From the cell containing the given text, extract its center point as (X, Y) coordinate. 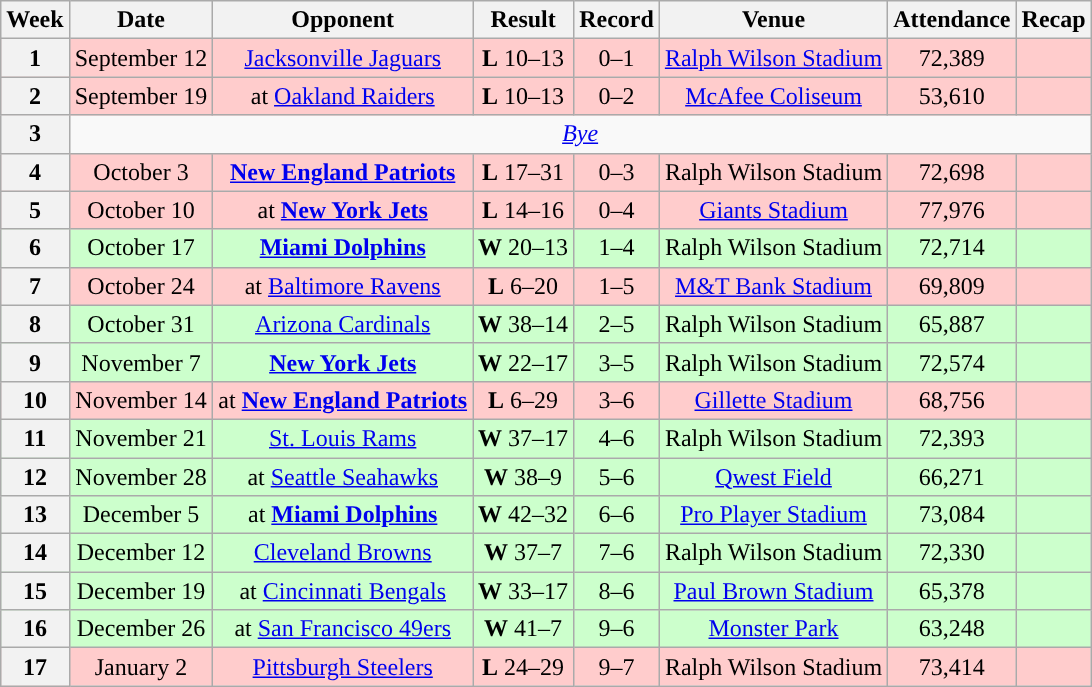
9–7 (617, 667)
at Baltimore Ravens (343, 286)
October 3 (141, 172)
4 (35, 172)
1–5 (617, 286)
2–5 (617, 324)
Opponent (343, 20)
72,698 (952, 172)
12 (35, 477)
at Miami Dolphins (343, 515)
4–6 (617, 438)
October 31 (141, 324)
72,389 (952, 58)
69,809 (952, 286)
Pittsburgh Steelers (343, 667)
72,330 (952, 553)
66,271 (952, 477)
at Oakland Raiders (343, 96)
Paul Brown Stadium (773, 591)
3–6 (617, 400)
72,714 (952, 248)
W 20–13 (524, 248)
Date (141, 20)
October 10 (141, 210)
Cleveland Browns (343, 553)
Venue (773, 20)
December 5 (141, 515)
7–6 (617, 553)
2 (35, 96)
W 41–7 (524, 629)
Result (524, 20)
68,756 (952, 400)
5 (35, 210)
16 (35, 629)
72,393 (952, 438)
November 7 (141, 362)
17 (35, 667)
September 12 (141, 58)
14 (35, 553)
6–6 (617, 515)
W 37–7 (524, 553)
L 6–29 (524, 400)
3 (35, 134)
at Seattle Seahawks (343, 477)
W 38–14 (524, 324)
October 24 (141, 286)
73,084 (952, 515)
73,414 (952, 667)
New York Jets (343, 362)
Record (617, 20)
L 17–31 (524, 172)
W 38–9 (524, 477)
Qwest Field (773, 477)
3–5 (617, 362)
72,574 (952, 362)
W 37–17 (524, 438)
11 (35, 438)
L 14–16 (524, 210)
November 14 (141, 400)
Attendance (952, 20)
McAfee Coliseum (773, 96)
Recap (1054, 20)
10 (35, 400)
5–6 (617, 477)
0–2 (617, 96)
63,248 (952, 629)
0–1 (617, 58)
0–3 (617, 172)
L 6–20 (524, 286)
New England Patriots (343, 172)
Monster Park (773, 629)
77,976 (952, 210)
0–4 (617, 210)
13 (35, 515)
at San Francisco 49ers (343, 629)
M&T Bank Stadium (773, 286)
53,610 (952, 96)
at New York Jets (343, 210)
8 (35, 324)
Bye (580, 134)
at Cincinnati Bengals (343, 591)
1–4 (617, 248)
Miami Dolphins (343, 248)
Week (35, 20)
November 28 (141, 477)
Arizona Cardinals (343, 324)
W 33–17 (524, 591)
6 (35, 248)
65,378 (952, 591)
January 2 (141, 667)
Gillette Stadium (773, 400)
December 19 (141, 591)
65,887 (952, 324)
Jacksonville Jaguars (343, 58)
October 17 (141, 248)
7 (35, 286)
1 (35, 58)
December 26 (141, 629)
L 24–29 (524, 667)
Giants Stadium (773, 210)
St. Louis Rams (343, 438)
W 22–17 (524, 362)
9 (35, 362)
November 21 (141, 438)
15 (35, 591)
W 42–32 (524, 515)
8–6 (617, 591)
September 19 (141, 96)
9–6 (617, 629)
Pro Player Stadium (773, 515)
December 12 (141, 553)
at New England Patriots (343, 400)
